Locate the cell with the specified text and output its (X, Y) center coordinate. 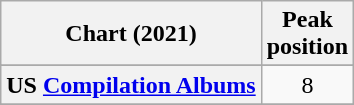
US Compilation Albums (131, 85)
Peakposition (307, 34)
8 (307, 85)
Chart (2021) (131, 34)
